Return the (X, Y) coordinate for the center point of the cell that contains the specified text.  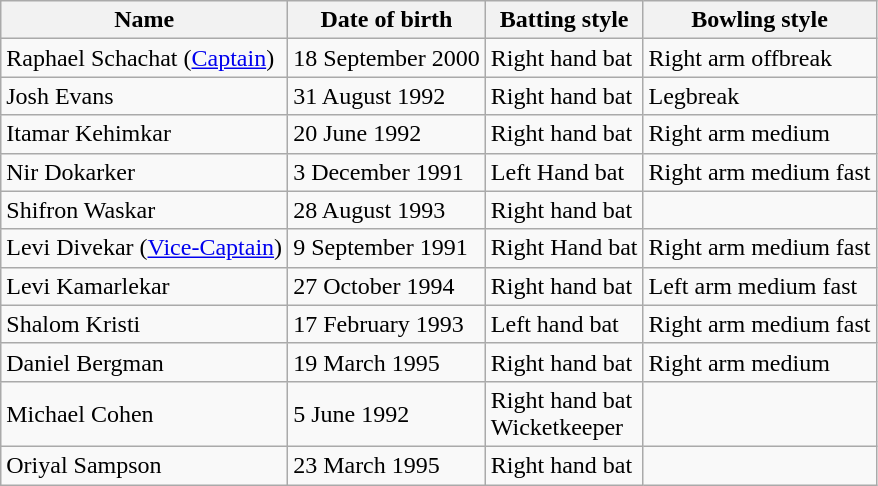
5 June 1992 (387, 414)
18 September 2000 (387, 58)
Itamar Kehimkar (144, 134)
Oriyal Sampson (144, 465)
31 August 1992 (387, 96)
28 August 1993 (387, 210)
Name (144, 20)
19 March 1995 (387, 362)
Levi Divekar (Vice-Captain) (144, 248)
Right arm offbreak (760, 58)
Shalom Kristi (144, 324)
3 December 1991 (387, 172)
Legbreak (760, 96)
Left Hand bat (564, 172)
20 June 1992 (387, 134)
Left hand bat (564, 324)
Left arm medium fast (760, 286)
Right hand batWicketkeeper (564, 414)
Josh Evans (144, 96)
Right Hand bat (564, 248)
Bowling style (760, 20)
Nir Dokarker (144, 172)
9 September 1991 (387, 248)
Raphael Schachat (Captain) (144, 58)
Shifron Waskar (144, 210)
Batting style (564, 20)
27 October 1994 (387, 286)
Date of birth (387, 20)
17 February 1993 (387, 324)
Michael Cohen (144, 414)
Daniel Bergman (144, 362)
23 March 1995 (387, 465)
Levi Kamarlekar (144, 286)
